Detect which cell encompasses the target text, then output its [X, Y] center coordinate. 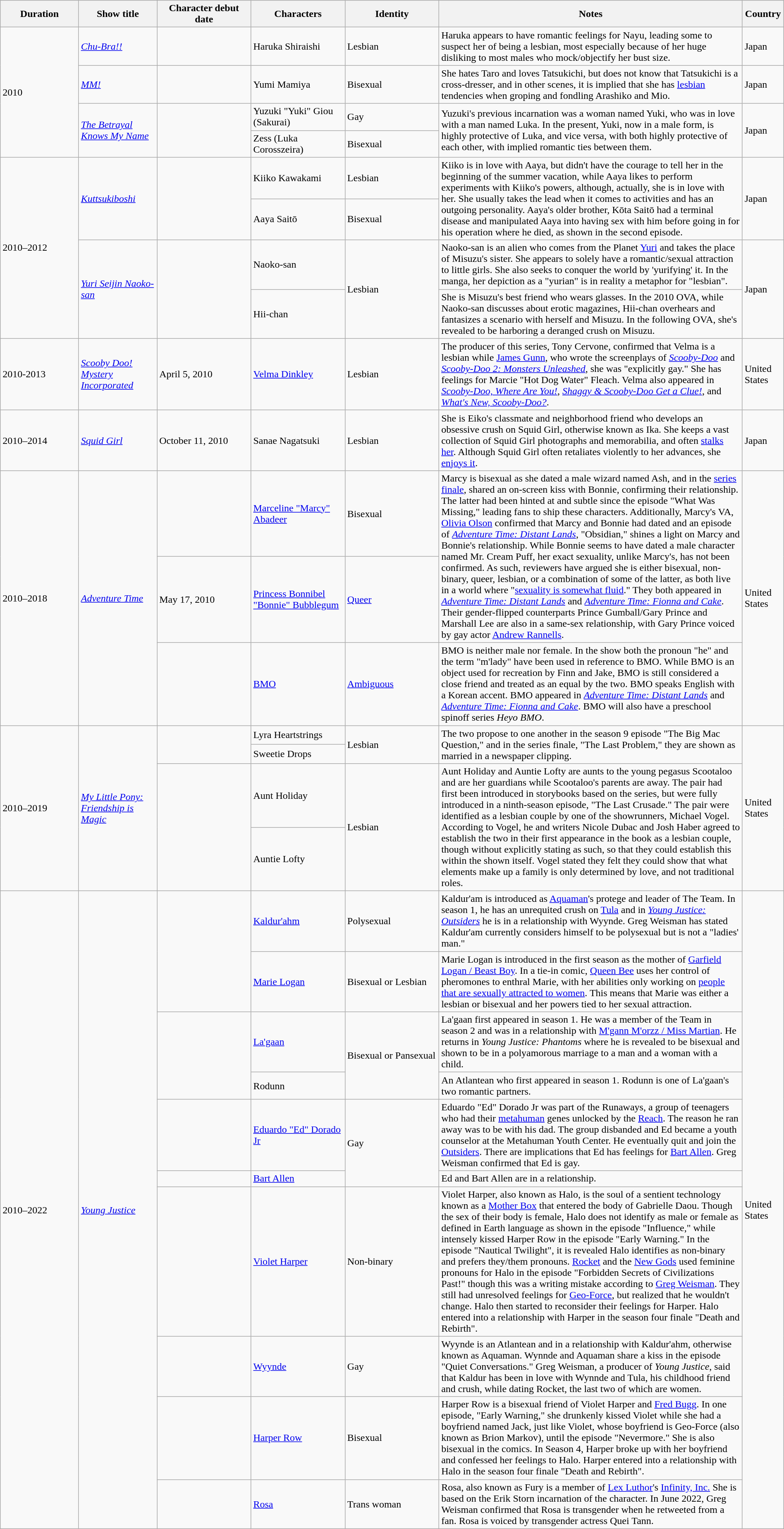
Squid Girl [117, 440]
Bart Allen [298, 1179]
The Betrayal Knows My Name [117, 130]
Non-binary [392, 1261]
Marceline "Marcy" Abadeer [298, 513]
Scooby Doo! Mystery Incorporated [117, 374]
Rosa [298, 1504]
La'gaan [298, 1042]
BMO [298, 684]
Character debut date [204, 14]
Trans woman [392, 1504]
2010 [40, 92]
Polysexual [392, 921]
Chu-Bra!! [117, 46]
Velma Dinkley [298, 374]
October 11, 2010 [204, 440]
Zess (Luka Corosszeira) [298, 144]
Ambiguous [392, 684]
Bisexual or Lesbian [392, 982]
Yuzuki "Yuki" Giou (Sakurai) [298, 117]
Queer [392, 599]
May 17, 2010 [204, 599]
Princess Bonnibel "Bonnie" Bubblegum [298, 599]
Yumi Mamiya [298, 84]
Kuttsukiboshi [117, 199]
Sweetie Drops [298, 754]
Hii-chan [298, 314]
Sanae Nagatsuki [298, 440]
Notes [591, 14]
Ed and Bart Allen are in a relationship. [591, 1179]
Show title [117, 14]
Auntie Lofty [298, 859]
April 5, 2010 [204, 374]
Duration [40, 14]
Adventure Time [117, 598]
Wyynde [298, 1366]
2010–2014 [40, 440]
MM! [117, 84]
Young Justice [117, 1210]
Aunt Holiday [298, 796]
Harper Row [298, 1438]
Naoko-san [298, 265]
2010–2012 [40, 248]
2010–2022 [40, 1210]
Yuri Seijin Naoko-san [117, 289]
Identity [392, 14]
2010–2019 [40, 808]
Haruka Shiraishi [298, 46]
Lyra Heartstrings [298, 735]
2010–2018 [40, 598]
Rodunn [298, 1086]
An Atlantean who first appeared in season 1. Rodunn is one of La'gaan's two romantic partners. [591, 1086]
Kiiko Kawakami [298, 178]
Violet Harper [298, 1261]
Kaldur'ahm [298, 921]
Aaya Saitō [298, 219]
Eduardo "Ed" Dorado Jr [298, 1135]
Country [763, 14]
2010-2013 [40, 374]
Bisexual or Pansexual [392, 1056]
My Little Pony: Friendship is Magic [117, 808]
Characters [298, 14]
Marie Logan [298, 982]
